Output the (X, Y) coordinate of the center of the cell containing the given text.  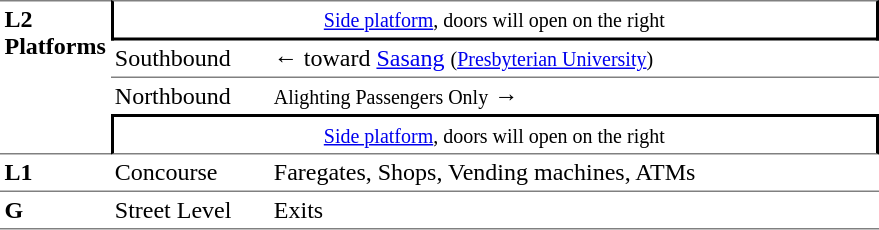
Concourse (190, 173)
Alighting Passengers Only → (574, 96)
Northbound (190, 96)
Faregates, Shops, Vending machines, ATMs (574, 173)
← toward Sasang (Presbyterian University) (574, 59)
G (55, 211)
L1 (55, 173)
Street Level (190, 211)
L2Platforms (55, 77)
Southbound (190, 59)
Exits (574, 211)
